Extract the (X, Y) coordinate from the center of the cell holding the provided text.  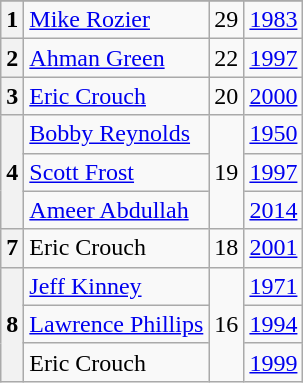
3 (12, 96)
4 (12, 172)
Bobby Reynolds (116, 134)
Mike Rozier (116, 20)
8 (12, 324)
1 (12, 20)
2000 (274, 96)
2 (12, 58)
20 (226, 96)
1994 (274, 324)
Jeff Kinney (116, 286)
1971 (274, 286)
1950 (274, 134)
19 (226, 172)
29 (226, 20)
Ahman Green (116, 58)
2001 (274, 248)
Lawrence Phillips (116, 324)
7 (12, 248)
16 (226, 324)
18 (226, 248)
1983 (274, 20)
Ameer Abdullah (116, 210)
1999 (274, 362)
22 (226, 58)
2014 (274, 210)
Scott Frost (116, 172)
